Return [x, y] of the center of cell containing provided text 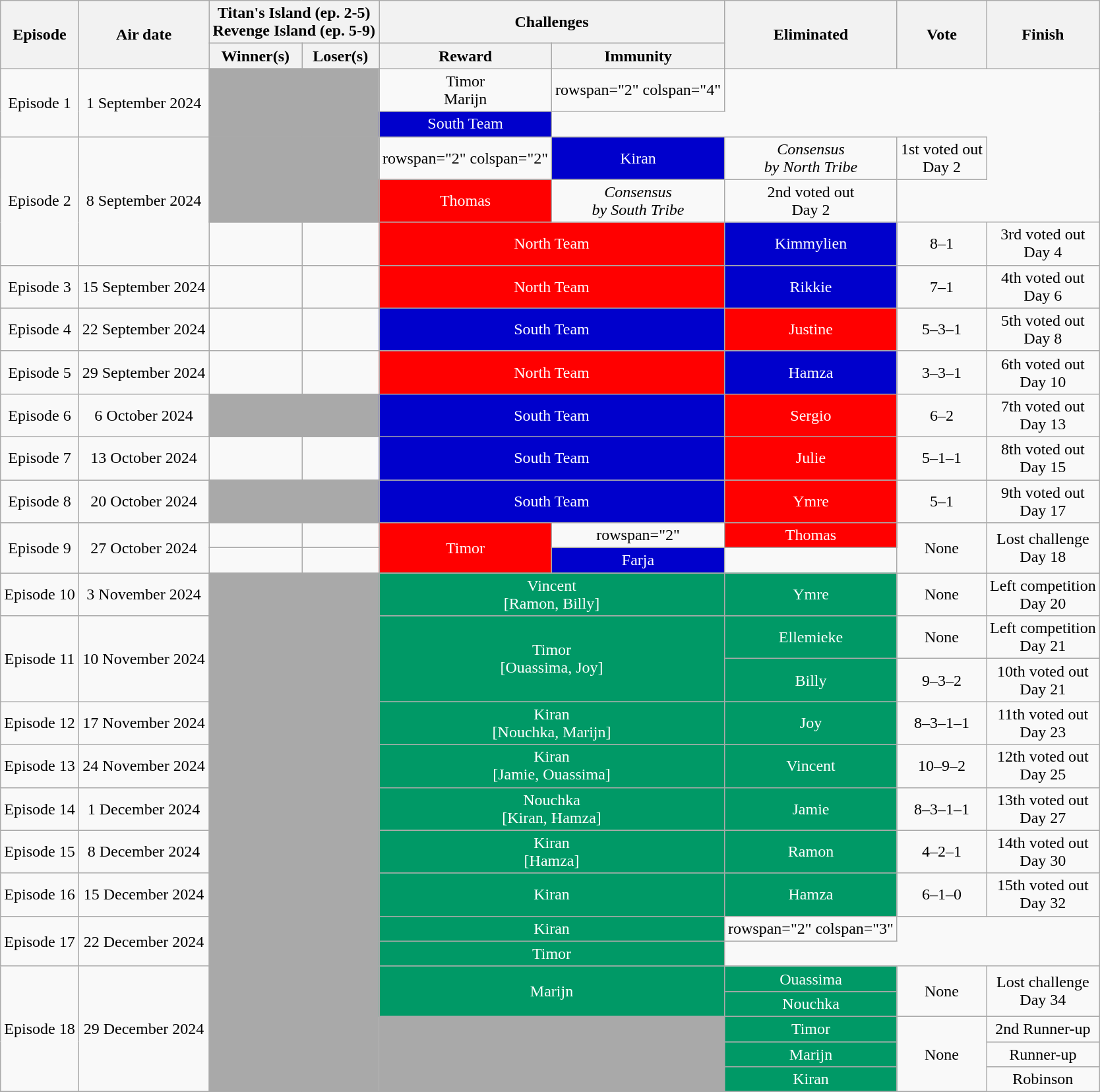
5–3–1 [942, 330]
Ellemieke [810, 637]
Episode 8 [40, 501]
Kiran[Hamza] [552, 852]
Runner-up [1043, 1054]
TimorMarijn [466, 90]
Nouchka [810, 1004]
Jamie [810, 808]
17 November 2024 [144, 723]
2nd Runner-up [1043, 1029]
Challenges [552, 22]
rowspan="2" colspan="3" [810, 928]
Episode 18 [40, 1029]
Justine [810, 330]
1 December 2024 [144, 808]
Episode 10 [40, 595]
Joy [810, 723]
27 October 2024 [144, 548]
9–3–2 [942, 681]
Loser(s) [340, 56]
12th voted outDay 25 [1043, 766]
15 December 2024 [144, 894]
3–3–1 [942, 372]
Left competitionDay 20 [1043, 595]
Episode 11 [40, 659]
Episode 4 [40, 330]
Episode 3 [40, 286]
10 November 2024 [144, 659]
13 October 2024 [144, 458]
Billy [810, 681]
Episode 17 [40, 941]
Episode 1 [40, 103]
6 October 2024 [144, 415]
Farja [638, 561]
Vincent[Ramon, Billy] [552, 595]
Sergio [810, 415]
Episode 16 [40, 894]
24 November 2024 [144, 766]
Titan's Island (ep. 2-5)Revenge Island (ep. 5-9) [294, 22]
rowspan="2" [638, 535]
Episode 15 [40, 852]
13th voted outDay 27 [1043, 808]
Air date [144, 34]
11th voted outDay 23 [1043, 723]
5th voted outDay 8 [1043, 330]
15th voted outDay 32 [1043, 894]
29 September 2024 [144, 372]
rowspan="2" colspan="4" [638, 90]
Vincent [810, 766]
22 September 2024 [144, 330]
Consensusby North Tribe [810, 158]
10–9–2 [942, 766]
2nd voted outDay 2 [810, 200]
Julie [810, 458]
Kimmylien [810, 244]
Robinson [1043, 1079]
Nouchka[Kiran, Hamza] [552, 808]
Episode 13 [40, 766]
15 September 2024 [144, 286]
Immunity [638, 56]
7–1 [942, 286]
Vote [942, 34]
Episode 12 [40, 723]
5–1–1 [942, 458]
22 December 2024 [144, 941]
Left competitionDay 21 [1043, 637]
Timor[Ouassima, Joy] [552, 659]
Lost challengeDay 34 [1043, 991]
Kiran[Jamie, Ouassima] [552, 766]
Lost challengeDay 18 [1043, 548]
29 December 2024 [144, 1029]
Episode 5 [40, 372]
8 December 2024 [144, 852]
Episode [40, 34]
Finish [1043, 34]
20 October 2024 [144, 501]
7th voted outDay 13 [1043, 415]
6th voted outDay 10 [1043, 372]
Episode 7 [40, 458]
14th voted outDay 30 [1043, 852]
10th voted outDay 21 [1043, 681]
3rd voted outDay 4 [1043, 244]
Winner(s) [256, 56]
1 September 2024 [144, 103]
6–2 [942, 415]
Episode 2 [40, 200]
Ouassima [810, 979]
3 November 2024 [144, 595]
Ramon [810, 852]
Rikkie [810, 286]
Reward [466, 56]
Consensusby South Tribe [638, 200]
8th voted outDay 15 [1043, 458]
4th voted outDay 6 [1043, 286]
1st voted outDay 2 [942, 158]
Episode 14 [40, 808]
8–1 [942, 244]
Episode 9 [40, 548]
9th voted outDay 17 [1043, 501]
8 September 2024 [144, 200]
5–1 [942, 501]
Kiran[Nouchka, Marijn] [552, 723]
6–1–0 [942, 894]
rowspan="2" colspan="2" [466, 158]
Episode 6 [40, 415]
Eliminated [810, 34]
4–2–1 [942, 852]
